Determine the [x, y] coordinate at the center of the cell enclosing the given text.  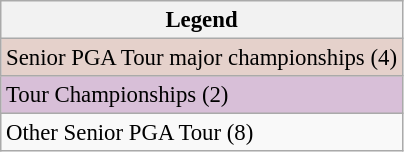
Legend [202, 20]
Other Senior PGA Tour (8) [202, 133]
Tour Championships (2) [202, 95]
Senior PGA Tour major championships (4) [202, 58]
